Find where the given text appears and provide that cell's center as [X, Y] coordinate. 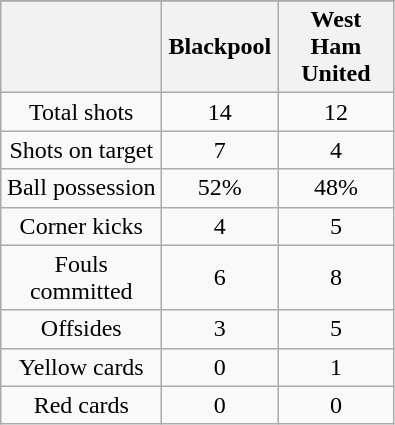
6 [220, 278]
14 [220, 112]
Corner kicks [82, 226]
Shots on target [82, 150]
Offsides [82, 329]
Red cards [82, 405]
1 [336, 367]
52% [220, 188]
12 [336, 112]
Ball possession [82, 188]
Blackpool [220, 47]
Fouls committed [82, 278]
Yellow cards [82, 367]
7 [220, 150]
West Ham United [336, 47]
8 [336, 278]
48% [336, 188]
Total shots [82, 112]
3 [220, 329]
